Locate the cell with the specified text and output its (X, Y) center coordinate. 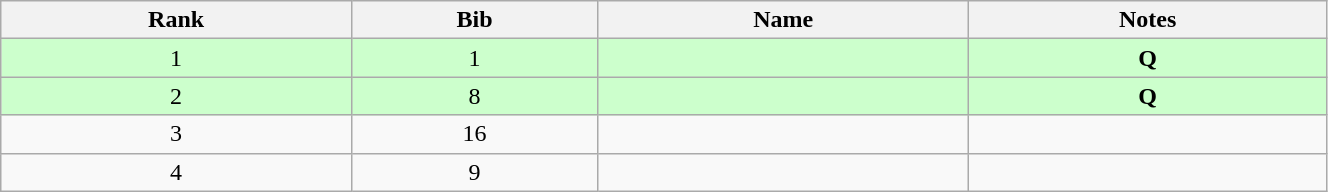
2 (176, 96)
16 (474, 134)
8 (474, 96)
4 (176, 172)
9 (474, 172)
Bib (474, 20)
Notes (1148, 20)
3 (176, 134)
Rank (176, 20)
Name (784, 20)
